Find where the given text appears and provide that cell's center as [x, y] coordinate. 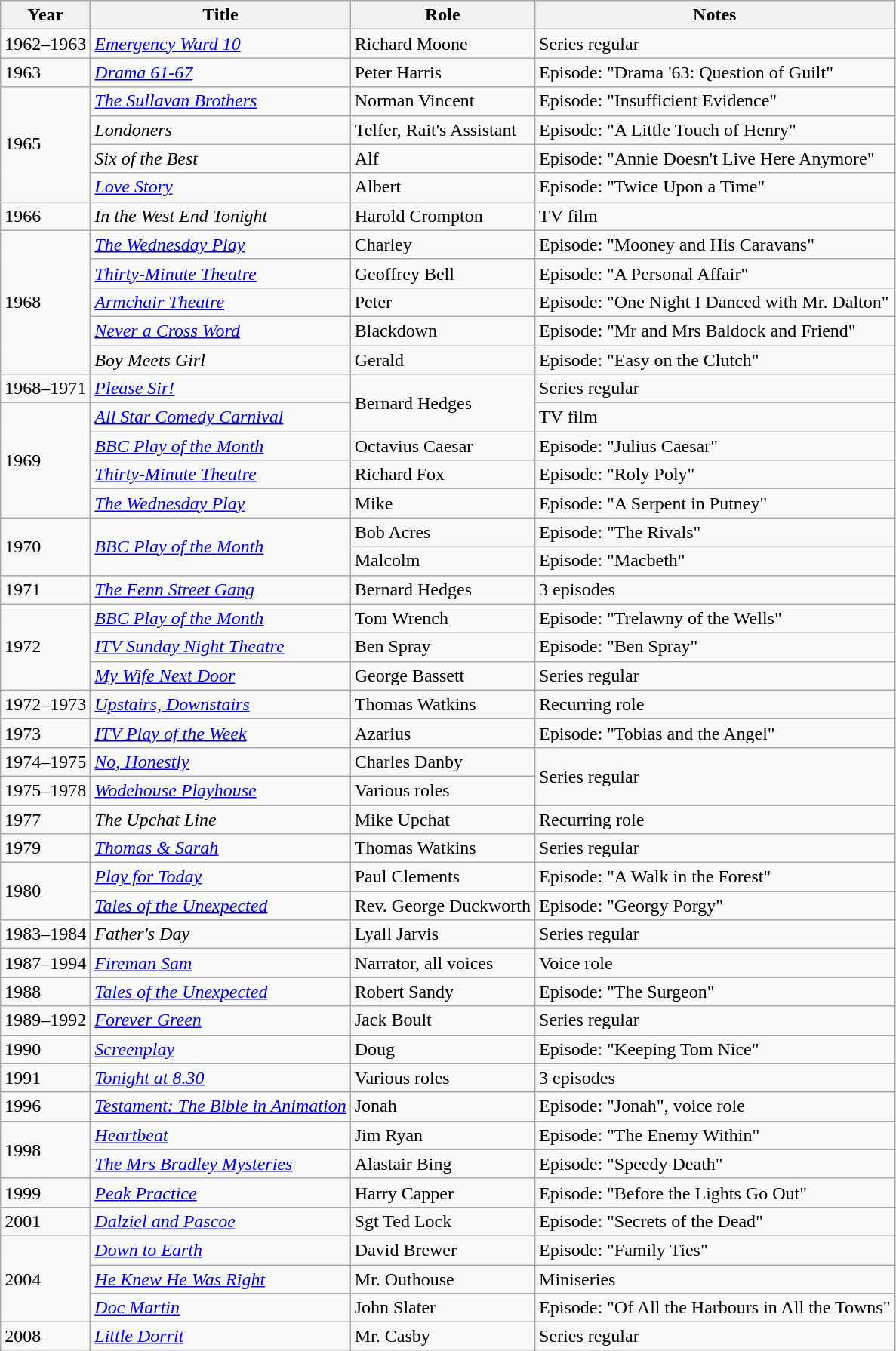
He Knew He Was Right [220, 1279]
Peak Practice [220, 1193]
2004 [45, 1279]
1969 [45, 460]
1999 [45, 1193]
Episode: "Family Ties" [716, 1250]
The Fenn Street Gang [220, 589]
Peter Harris [442, 72]
Thomas & Sarah [220, 848]
1975–1978 [45, 790]
Tonight at 8.30 [220, 1078]
Octavius Caesar [442, 446]
Fireman Sam [220, 963]
Episode: "Trelawny of the Wells" [716, 618]
Episode: "Georgy Porgy" [716, 906]
Miniseries [716, 1279]
Narrator, all voices [442, 963]
Geoffrey Bell [442, 273]
Episode: "Before the Lights Go Out" [716, 1193]
Harry Capper [442, 1193]
1988 [45, 992]
Azarius [442, 733]
1998 [45, 1149]
All Star Comedy Carnival [220, 417]
Episode: "Secrets of the Dead" [716, 1221]
2008 [45, 1337]
Dalziel and Pascoe [220, 1221]
1971 [45, 589]
Albert [442, 187]
1987–1994 [45, 963]
Six of the Best [220, 158]
Episode: "The Enemy Within" [716, 1135]
Forever Green [220, 1020]
Bob Acres [442, 532]
Screenplay [220, 1049]
2001 [45, 1221]
Jack Boult [442, 1020]
1974–1975 [45, 762]
Play for Today [220, 877]
1968 [45, 302]
Sgt Ted Lock [442, 1221]
1968–1971 [45, 389]
The Sullavan Brothers [220, 101]
1977 [45, 819]
Episode: "Keeping Tom Nice" [716, 1049]
Episode: "A Serpent in Putney" [716, 503]
1980 [45, 891]
1991 [45, 1078]
1996 [45, 1106]
Malcolm [442, 561]
Lyall Jarvis [442, 934]
Rev. George Duckworth [442, 906]
The Upchat Line [220, 819]
Drama 61-67 [220, 72]
The Mrs Bradley Mysteries [220, 1164]
Episode: "Easy on the Clutch" [716, 360]
1970 [45, 546]
1972–1973 [45, 704]
Richard Fox [442, 475]
Testament: The Bible in Animation [220, 1106]
Down to Earth [220, 1250]
Episode: "One Night I Danced with Mr. Dalton" [716, 302]
Episode: "Ben Spray" [716, 647]
Doc Martin [220, 1308]
Mr. Casby [442, 1337]
Robert Sandy [442, 992]
Jonah [442, 1106]
Voice role [716, 963]
Peter [442, 302]
Episode: "Roly Poly" [716, 475]
Emergency Ward 10 [220, 44]
Episode: "A Personal Affair" [716, 273]
Little Dorrit [220, 1337]
Episode: "Julius Caesar" [716, 446]
Episode: "Annie Doesn't Live Here Anymore" [716, 158]
Boy Meets Girl [220, 360]
Jim Ryan [442, 1135]
Ben Spray [442, 647]
ITV Play of the Week [220, 733]
Wodehouse Playhouse [220, 790]
John Slater [442, 1308]
1966 [45, 216]
Armchair Theatre [220, 302]
Episode: "The Surgeon" [716, 992]
Charles Danby [442, 762]
Episode: "Twice Upon a Time" [716, 187]
1972 [45, 647]
Episode: "Speedy Death" [716, 1164]
Telfer, Rait's Assistant [442, 130]
Harold Crompton [442, 216]
Charley [442, 245]
Episode: "Of All the Harbours in All the Towns" [716, 1308]
Episode: "Jonah", voice role [716, 1106]
ITV Sunday Night Theatre [220, 647]
Tom Wrench [442, 618]
My Wife Next Door [220, 675]
Role [442, 15]
Episode: "Drama '63: Question of Guilt" [716, 72]
Upstairs, Downstairs [220, 704]
1979 [45, 848]
1962–1963 [45, 44]
Notes [716, 15]
Episode: "A Little Touch of Henry" [716, 130]
1990 [45, 1049]
Paul Clements [442, 877]
Never a Cross Word [220, 331]
Father's Day [220, 934]
Episode: "Mr and Mrs Baldock and Friend" [716, 331]
No, Honestly [220, 762]
Richard Moone [442, 44]
Doug [442, 1049]
Mike Upchat [442, 819]
1989–1992 [45, 1020]
Blackdown [442, 331]
Londoners [220, 130]
In the West End Tonight [220, 216]
Episode: "Mooney and His Caravans" [716, 245]
Episode: "Macbeth" [716, 561]
Alf [442, 158]
1983–1984 [45, 934]
Mr. Outhouse [442, 1279]
Mike [442, 503]
1963 [45, 72]
Episode: "The Rivals" [716, 532]
Episode: "A Walk in the Forest" [716, 877]
Norman Vincent [442, 101]
Episode: "Insufficient Evidence" [716, 101]
1973 [45, 733]
Love Story [220, 187]
Year [45, 15]
Alastair Bing [442, 1164]
Title [220, 15]
Gerald [442, 360]
Episode: "Tobias and the Angel" [716, 733]
George Bassett [442, 675]
Please Sir! [220, 389]
David Brewer [442, 1250]
1965 [45, 144]
Heartbeat [220, 1135]
